Find where the given text appears and provide that cell's center as (x, y) coordinate. 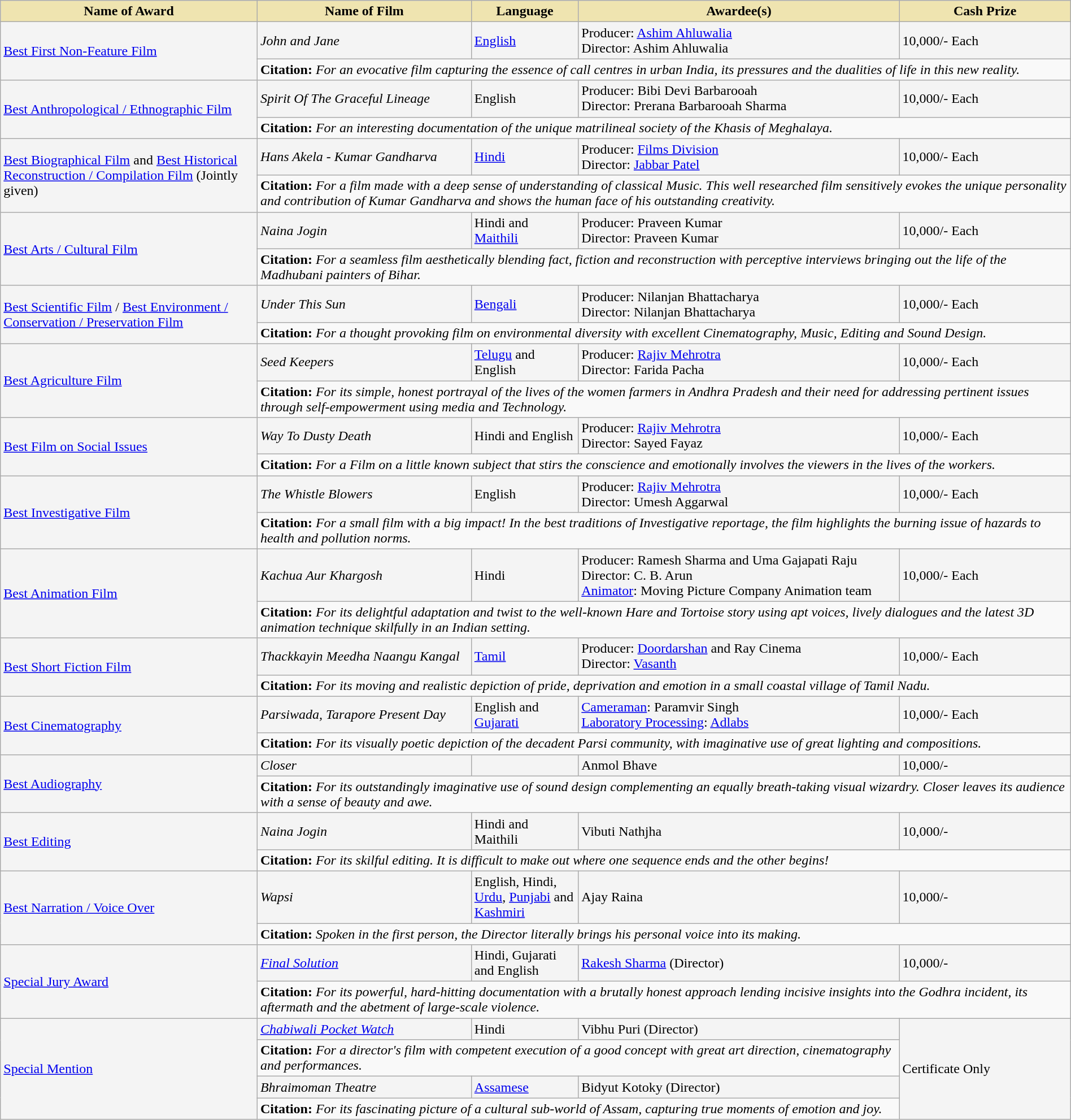
Best Animation Film (129, 593)
Producer: Doordarshan and Ray CinemaDirector: Vasanth (739, 657)
Producer: Rajiv MehrotraDirector: Umesh Aggarwal (739, 494)
Producer: Rajiv MehrotraDirector: Sayed Fayaz (739, 436)
John and Jane (364, 41)
Seed Keepers (364, 362)
Under This Sun (364, 304)
Awardee(s) (739, 11)
Name of Award (129, 11)
Best Short Fiction Film (129, 667)
Bidyut Kotoky (Director) (739, 1087)
English, Hindi, Urdu, Punjabi and Kashmiri (524, 897)
Cameraman: Paramvir SinghLaboratory Processing: Adlabs (739, 714)
Best Scientific Film / Best Environment / Conservation / Preservation Film (129, 314)
Way To Dusty Death (364, 436)
The Whistle Blowers (364, 494)
Best Investigative Film (129, 513)
Spirit Of The Graceful Lineage (364, 98)
Telugu and English (524, 362)
Best Audiography (129, 783)
Producer: Praveen KumarDirector: Praveen Kumar (739, 231)
Citation: For a director's film with competent execution of a good concept with great art direction, cinematography and performances. (578, 1058)
Best Editing (129, 842)
Citation: For its visually poetic depiction of the decadent Parsi community, with imaginative use of great lighting and compositions. (664, 744)
Tamil (524, 657)
English and Gujarati (524, 714)
Producer: Ramesh Sharma and Uma Gajapati RajuDirector: C. B. ArunAnimator: Moving Picture Company Animation team (739, 575)
Citation: For an evocative film capturing the essence of call centres in urban India, its pressures and the dualities of life in this new reality. (664, 70)
Final Solution (364, 963)
Citation: Spoken in the first person, the Director literally brings his personal voice into its making. (664, 934)
Best Narration / Voice Over (129, 908)
Thackkayin Meedha Naangu Kangal (364, 657)
Wapsi (364, 897)
Best Biographical Film and Best Historical Reconstruction / Compilation Film (Jointly given) (129, 175)
Bhraimoman Theatre (364, 1087)
Best First Non-Feature Film (129, 51)
Bengali (524, 304)
Certificate Only (985, 1069)
Special Jury Award (129, 982)
Anmol Bhave (739, 765)
Ajay Raina (739, 897)
Parsiwada, Tarapore Present Day (364, 714)
Special Mention (129, 1069)
Citation: For its moving and realistic depiction of pride, deprivation and emotion in a small coastal village of Tamil Nadu. (664, 685)
Best Anthropological / Ethnographic Film (129, 110)
Best Arts / Cultural Film (129, 249)
Vibhu Puri (Director) (739, 1029)
Hans Akela - Kumar Gandharva (364, 157)
Chabiwali Pocket Watch (364, 1029)
Citation: For an interesting documentation of the unique matrilineal society of the Khasis of Meghalaya. (664, 128)
Vibuti Nathjha (739, 831)
Producer: Bibi Devi BarbarooahDirector: Prerana Barbarooah Sharma (739, 98)
Best Cinematography (129, 726)
Best Agriculture Film (129, 380)
Name of Film (364, 11)
Citation: For a thought provoking film on environmental diversity with excellent Cinematography, Music, Editing and Sound Design. (664, 333)
Cash Prize (985, 11)
Rakesh Sharma (Director) (739, 963)
Best Film on Social Issues (129, 446)
Producer: Nilanjan BhattacharyaDirector: Nilanjan Bhattacharya (739, 304)
Producer: Films DivisionDirector: Jabbar Patel (739, 157)
Kachua Aur Khargosh (364, 575)
Citation: For its fascinating picture of a cultural sub-world of Assam, capturing true moments of emotion and joy. (578, 1109)
Citation: For its skilful editing. It is difficult to make out where one sequence ends and the other begins! (664, 860)
Assamese (524, 1087)
Producer: Ashim AhluwaliaDirector: Ashim Ahluwalia (739, 41)
Citation: For a Film on a little known subject that stirs the conscience and emotionally involves the viewers in the lives of the workers. (664, 465)
Language (524, 11)
Hindi, Gujarati and English (524, 963)
Producer: Rajiv MehrotraDirector: Farida Pacha (739, 362)
Hindi and English (524, 436)
Closer (364, 765)
